Return (x, y) of the center of cell containing provided text 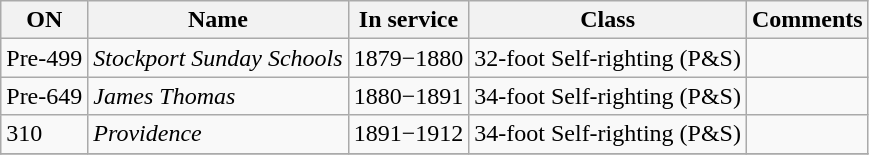
James Thomas (218, 96)
Pre-649 (44, 96)
1879−1880 (408, 58)
Providence (218, 134)
ON (44, 20)
Stockport Sunday Schools (218, 58)
Name (218, 20)
Comments (807, 20)
32-foot Self-righting (P&S) (608, 58)
1880−1891 (408, 96)
310 (44, 134)
Pre-499 (44, 58)
Class (608, 20)
In service (408, 20)
1891−1912 (408, 134)
